From the cell containing the given text, extract its center point as (x, y) coordinate. 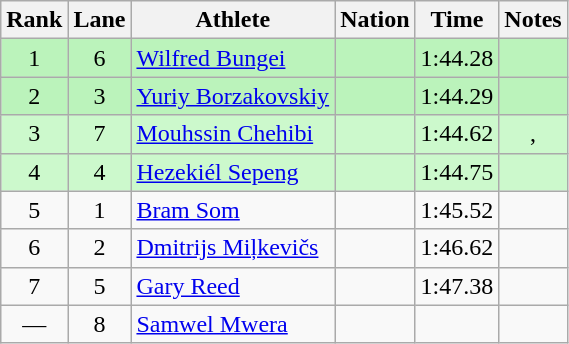
Nation (375, 20)
Dmitrijs Miļkevičs (233, 248)
Lane (100, 20)
Time (457, 20)
, (533, 134)
Wilfred Bungei (233, 58)
Mouhssin Chehibi (233, 134)
1:44.75 (457, 172)
Gary Reed (233, 286)
Bram Som (233, 210)
1:44.62 (457, 134)
1:44.28 (457, 58)
1:45.52 (457, 210)
— (34, 324)
Samwel Mwera (233, 324)
1:47.38 (457, 286)
Rank (34, 20)
1:46.62 (457, 248)
1:44.29 (457, 96)
Notes (533, 20)
Yuriy Borzakovskiy (233, 96)
Athlete (233, 20)
8 (100, 324)
Hezekiél Sepeng (233, 172)
